Output the (X, Y) coordinate of the center of the cell containing the given text.  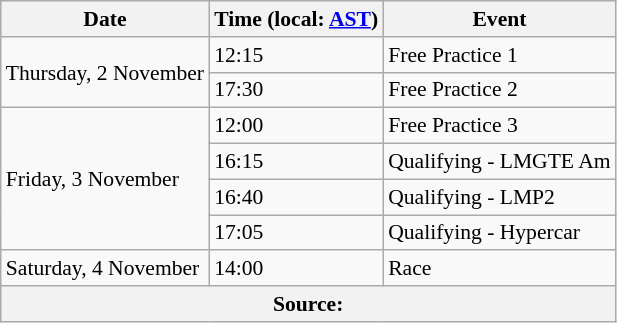
Friday, 3 November (105, 179)
16:40 (296, 197)
17:05 (296, 233)
12:15 (296, 55)
Qualifying - LMGTE Am (500, 162)
Race (500, 269)
Thursday, 2 November (105, 72)
Date (105, 19)
Free Practice 2 (500, 90)
16:15 (296, 162)
Saturday, 4 November (105, 269)
Time (local: AST) (296, 19)
Source: (308, 304)
14:00 (296, 269)
Event (500, 19)
Qualifying - LMP2 (500, 197)
Qualifying - Hypercar (500, 233)
Free Practice 3 (500, 126)
Free Practice 1 (500, 55)
17:30 (296, 90)
12:00 (296, 126)
